From the cell containing the given text, extract its center point as (x, y) coordinate. 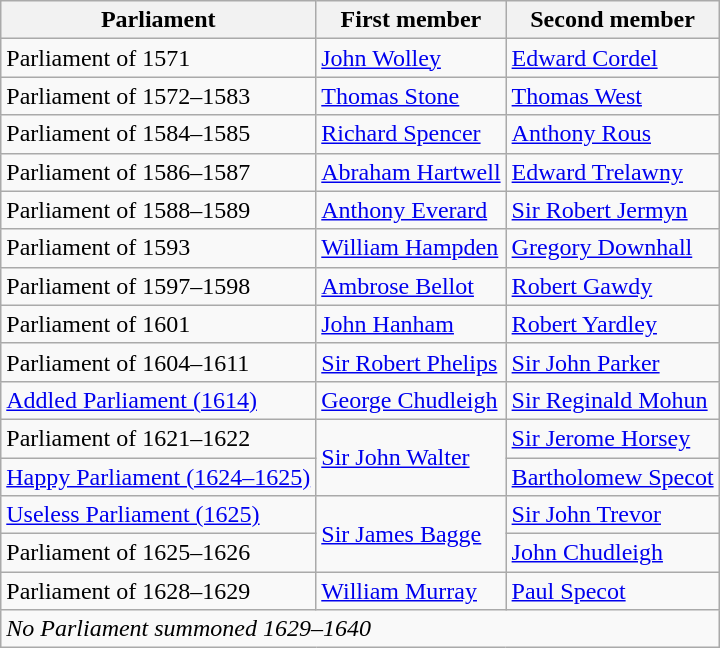
First member (411, 20)
Bartholomew Specot (612, 477)
Anthony Everard (411, 210)
Richard Spencer (411, 134)
Robert Yardley (612, 324)
No Parliament summoned 1629–1640 (360, 629)
Anthony Rous (612, 134)
Thomas West (612, 96)
Parliament of 1588–1589 (158, 210)
Useless Parliament (1625) (158, 515)
William Hampden (411, 248)
Parliament of 1584–1585 (158, 134)
Edward Cordel (612, 58)
Parliament of 1625–1626 (158, 553)
Sir John Walter (411, 457)
John Wolley (411, 58)
Second member (612, 20)
Sir Robert Jermyn (612, 210)
Parliament (158, 20)
Addled Parliament (1614) (158, 400)
Parliament of 1604–1611 (158, 362)
John Hanham (411, 324)
Parliament of 1572–1583 (158, 96)
Ambrose Bellot (411, 286)
Parliament of 1621–1622 (158, 438)
Sir John Parker (612, 362)
Parliament of 1628–1629 (158, 591)
Sir Jerome Horsey (612, 438)
George Chudleigh (411, 400)
William Murray (411, 591)
Parliament of 1597–1598 (158, 286)
Sir Robert Phelips (411, 362)
Parliament of 1593 (158, 248)
Abraham Hartwell (411, 172)
John Chudleigh (612, 553)
Gregory Downhall (612, 248)
Sir John Trevor (612, 515)
Edward Trelawny (612, 172)
Robert Gawdy (612, 286)
Thomas Stone (411, 96)
Parliament of 1601 (158, 324)
Parliament of 1586–1587 (158, 172)
Sir Reginald Mohun (612, 400)
Parliament of 1571 (158, 58)
Paul Specot (612, 591)
Sir James Bagge (411, 534)
Happy Parliament (1624–1625) (158, 477)
